Scan for the cell matching the given text and deliver its [X, Y] coordinate at center. 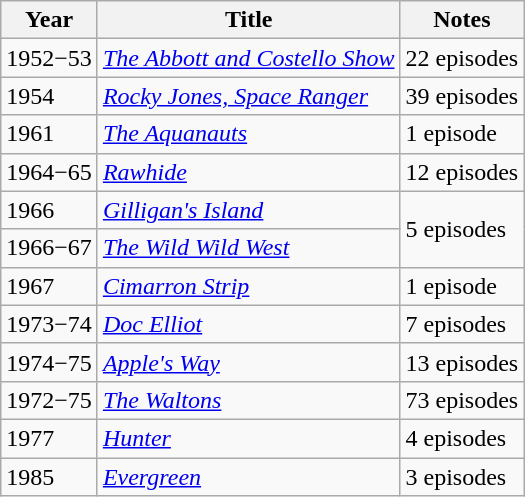
1985 [50, 477]
Year [50, 20]
13 episodes [462, 362]
Title [248, 20]
Hunter [248, 438]
The Abbott and Costello Show [248, 58]
39 episodes [462, 96]
The Waltons [248, 400]
Apple's Way [248, 362]
1977 [50, 438]
Doc Elliot [248, 324]
The Wild Wild West [248, 248]
1972−75 [50, 400]
7 episodes [462, 324]
3 episodes [462, 477]
1954 [50, 96]
5 episodes [462, 229]
1973−74 [50, 324]
1952−53 [50, 58]
12 episodes [462, 172]
4 episodes [462, 438]
Gilligan's Island [248, 210]
Rocky Jones, Space Ranger [248, 96]
73 episodes [462, 400]
The Aquanauts [248, 134]
1961 [50, 134]
Cimarron Strip [248, 286]
1967 [50, 286]
Notes [462, 20]
22 episodes [462, 58]
1964−65 [50, 172]
1966−67 [50, 248]
Rawhide [248, 172]
1974−75 [50, 362]
Evergreen [248, 477]
1966 [50, 210]
